Scan for the cell matching the given text and deliver its (X, Y) coordinate at center. 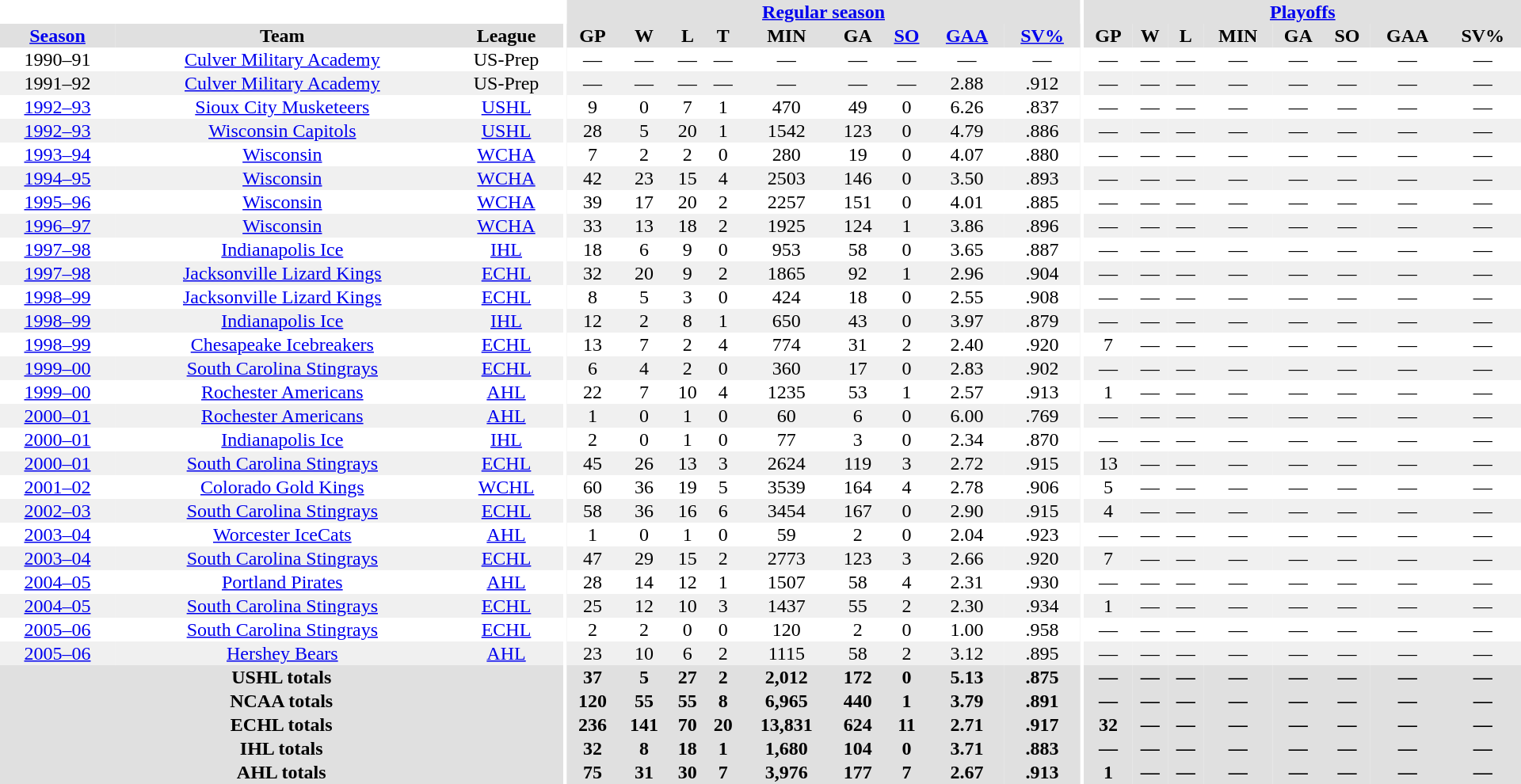
.870 (1043, 440)
.886 (1043, 131)
77 (786, 440)
650 (786, 321)
14 (643, 582)
.887 (1043, 249)
.908 (1043, 297)
.879 (1043, 321)
75 (593, 772)
2002–03 (57, 511)
177 (857, 772)
25 (593, 606)
30 (688, 772)
2.88 (967, 83)
1991–92 (57, 83)
T (722, 36)
.891 (1043, 701)
WCHL (507, 487)
4.01 (967, 202)
Portland Pirates (282, 582)
2.31 (967, 582)
3,976 (786, 772)
.912 (1043, 83)
141 (643, 725)
2.40 (967, 344)
.895 (1043, 653)
33 (593, 226)
5.13 (967, 677)
2773 (786, 558)
1115 (786, 653)
2.04 (967, 535)
22 (593, 392)
AHL totals (281, 772)
164 (857, 487)
Season (57, 36)
1235 (786, 392)
146 (857, 178)
6.00 (967, 416)
1,680 (786, 748)
280 (786, 154)
2503 (786, 178)
624 (857, 725)
2.71 (967, 725)
2001–02 (57, 487)
3.97 (967, 321)
Sioux City Musketeers (282, 107)
49 (857, 107)
USHL totals (281, 677)
.934 (1043, 606)
Hershey Bears (282, 653)
4.07 (967, 154)
2.30 (967, 606)
.880 (1043, 154)
37 (593, 677)
953 (786, 249)
440 (857, 701)
.917 (1043, 725)
3.65 (967, 249)
1994–95 (57, 178)
39 (593, 202)
27 (688, 677)
172 (857, 677)
.930 (1043, 582)
70 (688, 725)
.896 (1043, 226)
47 (593, 558)
.769 (1043, 416)
6,965 (786, 701)
2.57 (967, 392)
2.90 (967, 511)
Colorado Gold Kings (282, 487)
424 (786, 297)
Team (282, 36)
Regular season (823, 12)
4.79 (967, 131)
1925 (786, 226)
167 (857, 511)
92 (857, 273)
2624 (786, 463)
.883 (1043, 748)
16 (688, 511)
2.67 (967, 772)
Playoffs (1302, 12)
2.72 (967, 463)
42 (593, 178)
3.86 (967, 226)
.893 (1043, 178)
Worcester IceCats (282, 535)
1995–96 (57, 202)
1990–91 (57, 59)
.837 (1043, 107)
1996–97 (57, 226)
ECHL totals (281, 725)
.923 (1043, 535)
59 (786, 535)
3.79 (967, 701)
3.50 (967, 178)
League (507, 36)
1507 (786, 582)
.958 (1043, 630)
2.78 (967, 487)
151 (857, 202)
1865 (786, 273)
3454 (786, 511)
2257 (786, 202)
.875 (1043, 677)
470 (786, 107)
2.83 (967, 368)
11 (906, 725)
IHL totals (281, 748)
2.66 (967, 558)
774 (786, 344)
124 (857, 226)
236 (593, 725)
2.55 (967, 297)
13,831 (786, 725)
.902 (1043, 368)
26 (643, 463)
1993–94 (57, 154)
45 (593, 463)
NCAA totals (281, 701)
6.26 (967, 107)
1542 (786, 131)
3.12 (967, 653)
.906 (1043, 487)
2.96 (967, 273)
Chesapeake Icebreakers (282, 344)
3539 (786, 487)
3.71 (967, 748)
119 (857, 463)
.904 (1043, 273)
1437 (786, 606)
43 (857, 321)
Wisconsin Capitols (282, 131)
2,012 (786, 677)
2.34 (967, 440)
29 (643, 558)
53 (857, 392)
360 (786, 368)
.885 (1043, 202)
104 (857, 748)
1.00 (967, 630)
